For the text-containing cell, return its midpoint in [X, Y] coordinate format. 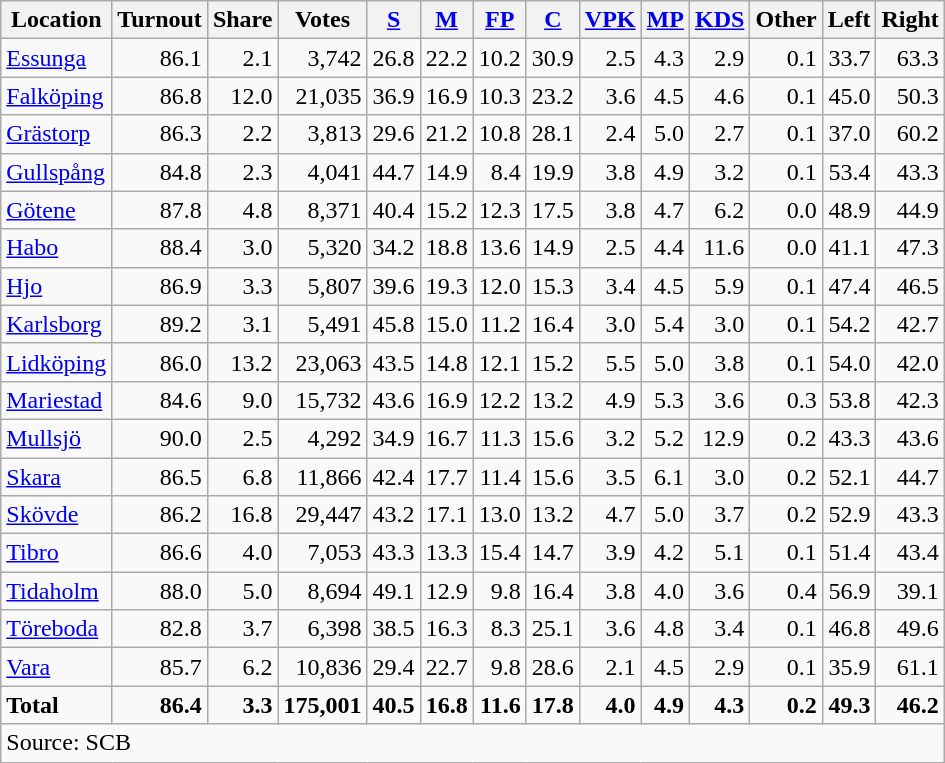
Share [242, 20]
0.4 [786, 591]
11.4 [500, 477]
2.3 [242, 172]
M [446, 20]
5,807 [322, 286]
39.6 [394, 286]
15,732 [322, 400]
60.2 [910, 134]
5.3 [665, 400]
8,694 [322, 591]
15.3 [552, 286]
46.8 [849, 629]
86.6 [160, 553]
26.8 [394, 58]
53.4 [849, 172]
47.3 [910, 248]
Tidaholm [56, 591]
45.0 [849, 96]
10.2 [500, 58]
33.7 [849, 58]
10.3 [500, 96]
40.5 [394, 705]
6,398 [322, 629]
43.2 [394, 515]
40.4 [394, 210]
4.6 [719, 96]
VPK [610, 20]
88.4 [160, 248]
35.9 [849, 667]
54.0 [849, 362]
29,447 [322, 515]
54.2 [849, 324]
49.1 [394, 591]
8.4 [500, 172]
Turnout [160, 20]
3.1 [242, 324]
19.9 [552, 172]
KDS [719, 20]
28.6 [552, 667]
22.2 [446, 58]
86.1 [160, 58]
84.8 [160, 172]
29.4 [394, 667]
86.0 [160, 362]
17.5 [552, 210]
90.0 [160, 438]
50.3 [910, 96]
86.5 [160, 477]
25.1 [552, 629]
17.8 [552, 705]
41.1 [849, 248]
4.4 [665, 248]
Location [56, 20]
14.8 [446, 362]
17.1 [446, 515]
86.3 [160, 134]
Habo [56, 248]
Essunga [56, 58]
12.2 [500, 400]
4,292 [322, 438]
Mariestad [56, 400]
46.5 [910, 286]
13.3 [446, 553]
9.0 [242, 400]
18.8 [446, 248]
5,491 [322, 324]
8,371 [322, 210]
52.1 [849, 477]
43.4 [910, 553]
Mullsjö [56, 438]
44.9 [910, 210]
28.1 [552, 134]
39.1 [910, 591]
86.2 [160, 515]
21,035 [322, 96]
30.9 [552, 58]
36.9 [394, 96]
11.2 [500, 324]
6.1 [665, 477]
46.2 [910, 705]
3,813 [322, 134]
5.4 [665, 324]
3.5 [610, 477]
5.1 [719, 553]
61.1 [910, 667]
15.0 [446, 324]
5.5 [610, 362]
19.3 [446, 286]
Other [786, 20]
2.4 [610, 134]
Töreboda [56, 629]
23,063 [322, 362]
7,053 [322, 553]
37.0 [849, 134]
Götene [56, 210]
86.8 [160, 96]
8.3 [500, 629]
FP [500, 20]
Source: SCB [473, 743]
14.7 [552, 553]
85.7 [160, 667]
49.6 [910, 629]
6.8 [242, 477]
12.1 [500, 362]
63.3 [910, 58]
87.8 [160, 210]
43.5 [394, 362]
S [394, 20]
15.4 [500, 553]
89.2 [160, 324]
38.5 [394, 629]
51.4 [849, 553]
84.6 [160, 400]
21.2 [446, 134]
86.9 [160, 286]
34.2 [394, 248]
48.9 [849, 210]
52.9 [849, 515]
3.9 [610, 553]
16.3 [446, 629]
82.8 [160, 629]
47.4 [849, 286]
Vara [56, 667]
Falköping [56, 96]
29.6 [394, 134]
42.3 [910, 400]
86.4 [160, 705]
13.6 [500, 248]
Tibro [56, 553]
175,001 [322, 705]
5.9 [719, 286]
Total [56, 705]
MP [665, 20]
Skara [56, 477]
4,041 [322, 172]
34.9 [394, 438]
Karlsborg [56, 324]
C [552, 20]
Grästorp [56, 134]
42.4 [394, 477]
53.8 [849, 400]
13.0 [500, 515]
88.0 [160, 591]
45.8 [394, 324]
12.3 [500, 210]
3,742 [322, 58]
5.2 [665, 438]
42.7 [910, 324]
Hjo [56, 286]
2.2 [242, 134]
16.7 [446, 438]
Lidköping [56, 362]
0.3 [786, 400]
49.3 [849, 705]
Votes [322, 20]
Right [910, 20]
5,320 [322, 248]
10.8 [500, 134]
42.0 [910, 362]
4.2 [665, 553]
11,866 [322, 477]
10,836 [322, 667]
2.7 [719, 134]
17.7 [446, 477]
11.3 [500, 438]
Left [849, 20]
56.9 [849, 591]
23.2 [552, 96]
22.7 [446, 667]
Skövde [56, 515]
Gullspång [56, 172]
